Scan for the cell matching the given text and deliver its (x, y) coordinate at center. 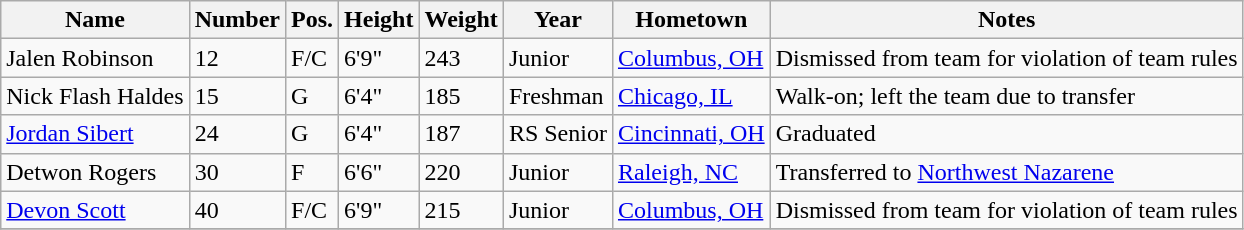
Transferred to Northwest Nazarene (1006, 172)
Detwon Rogers (95, 172)
Number (237, 20)
Height (379, 20)
RS Senior (558, 134)
Name (95, 20)
Pos. (312, 20)
Devon Scott (95, 210)
30 (237, 172)
243 (461, 58)
F (312, 172)
Jalen Robinson (95, 58)
Hometown (691, 20)
Year (558, 20)
Jordan Sibert (95, 134)
Freshman (558, 96)
12 (237, 58)
15 (237, 96)
185 (461, 96)
24 (237, 134)
Chicago, IL (691, 96)
Notes (1006, 20)
187 (461, 134)
6'6" (379, 172)
Weight (461, 20)
Cincinnati, OH (691, 134)
215 (461, 210)
Graduated (1006, 134)
40 (237, 210)
Walk-on; left the team due to transfer (1006, 96)
220 (461, 172)
Raleigh, NC (691, 172)
Nick Flash Haldes (95, 96)
